Detect which cell encompasses the target text, then output its [X, Y] center coordinate. 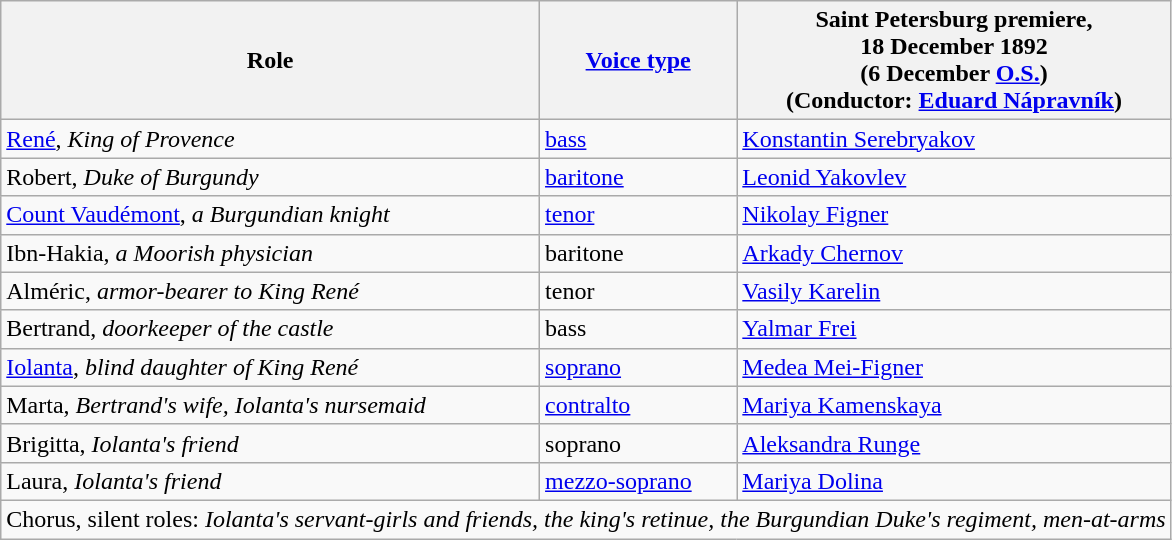
Chorus, silent roles: Iolanta's servant-girls and friends, the king's retinue, the Burgundian Duke's regiment, men-at-arms [586, 519]
Ibn-Hakia, a Moorish physician [270, 253]
Iolanta, blind daughter of King René [270, 367]
Leonid Yakovlev [954, 177]
Mariya Kamenskaya [954, 405]
Aleksandra Runge [954, 443]
Alméric, armor-bearer to King René [270, 291]
Yalmar Frei [954, 329]
Laura, Iolanta's friend [270, 481]
Vasily Karelin [954, 291]
Count Vaudémont, a Burgundian knight [270, 215]
contralto [638, 405]
Marta, Bertrand's wife, Iolanta's nursemaid [270, 405]
Konstantin Serebryakov [954, 139]
René, King of Provence [270, 139]
Arkady Chernov [954, 253]
Brigitta, Iolanta's friend [270, 443]
Role [270, 60]
Medea Mei-Figner [954, 367]
Nikolay Figner [954, 215]
Voice type [638, 60]
Bertrand, doorkeeper of the castle [270, 329]
Mariya Dolina [954, 481]
Saint Petersburg premiere,18 December 1892(6 December O.S.)(Conductor: Eduard Nápravník) [954, 60]
Robert, Duke of Burgundy [270, 177]
mezzo-soprano [638, 481]
